Determine the [X, Y] coordinate at the center of the cell enclosing the given text.  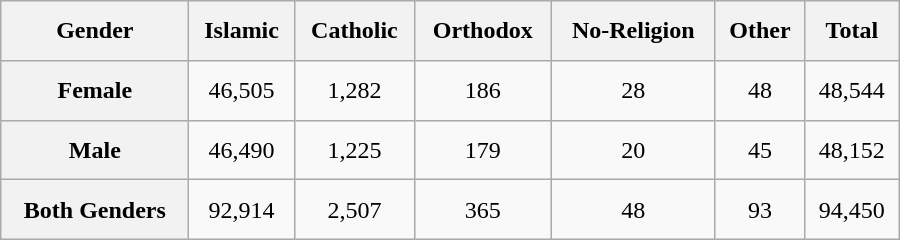
Male [95, 150]
Catholic [354, 31]
Female [95, 90]
179 [482, 150]
Other [760, 31]
1,282 [354, 90]
46,505 [242, 90]
48,152 [852, 150]
Islamic [242, 31]
Both Genders [95, 210]
94,450 [852, 210]
92,914 [242, 210]
365 [482, 210]
Total [852, 31]
Gender [95, 31]
93 [760, 210]
186 [482, 90]
46,490 [242, 150]
1,225 [354, 150]
28 [633, 90]
2,507 [354, 210]
20 [633, 150]
48,544 [852, 90]
Orthodox [482, 31]
45 [760, 150]
No-Religion [633, 31]
